Determine the (X, Y) coordinate at the center of the cell enclosing the given text.  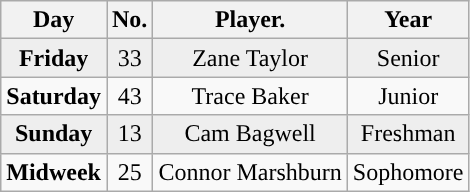
Year (408, 20)
Connor Marshburn (250, 172)
Freshman (408, 134)
Midweek (54, 172)
Trace Baker (250, 96)
Senior (408, 58)
Friday (54, 58)
Day (54, 20)
Cam Bagwell (250, 134)
25 (129, 172)
Player. (250, 20)
Junior (408, 96)
Saturday (54, 96)
Zane Taylor (250, 58)
No. (129, 20)
33 (129, 58)
43 (129, 96)
13 (129, 134)
Sunday (54, 134)
Sophomore (408, 172)
